Determine the (x, y) coordinate at the center of the cell enclosing the given text.  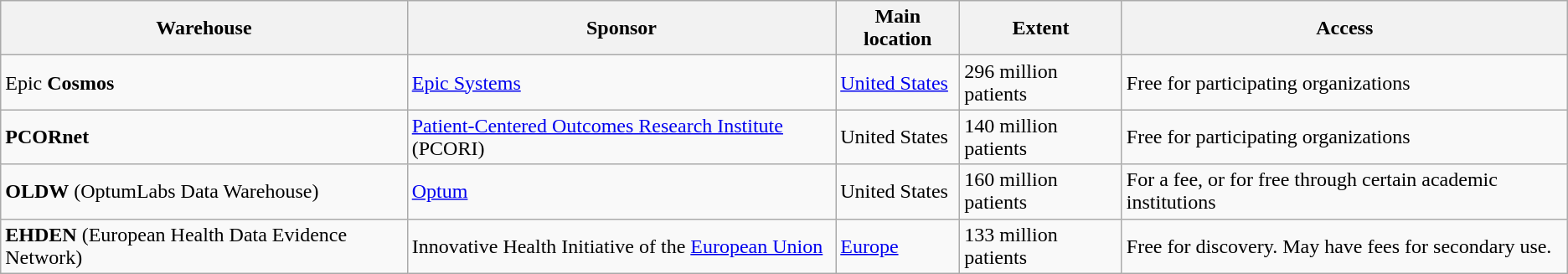
160 million patients (1040, 191)
Optum (622, 191)
Epic Systems (622, 82)
Innovative Health Initiative of the European Union (622, 246)
296 million patients (1040, 82)
Free for discovery. May have fees for secondary use. (1344, 246)
Europe (898, 246)
Epic Cosmos (204, 82)
Extent (1040, 28)
EHDEN (European Health Data Evidence Network) (204, 246)
OLDW (OptumLabs Data Warehouse) (204, 191)
Patient-Centered Outcomes Research Institute (PCORI) (622, 137)
Main location (898, 28)
Access (1344, 28)
For a fee, or for free through certain academic institutions (1344, 191)
140 million patients (1040, 137)
Sponsor (622, 28)
PCORnet (204, 137)
133 million patients (1040, 246)
Warehouse (204, 28)
